Extract the (x, y) coordinate from the center of the cell holding the provided text.  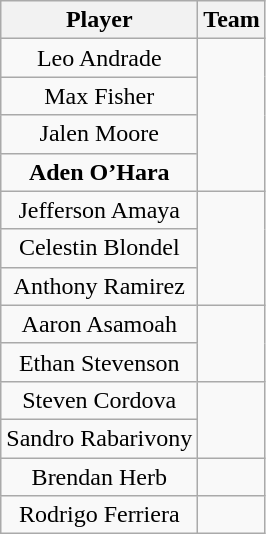
Player (100, 20)
Leo Andrade (100, 58)
Anthony Ramirez (100, 286)
Team (232, 20)
Steven Cordova (100, 400)
Celestin Blondel (100, 248)
Brendan Herb (100, 477)
Aden O’Hara (100, 172)
Aaron Asamoah (100, 324)
Jefferson Amaya (100, 210)
Ethan Stevenson (100, 362)
Sandro Rabarivony (100, 438)
Max Fisher (100, 96)
Rodrigo Ferriera (100, 515)
Jalen Moore (100, 134)
